Return the [x, y] coordinate for the center point of the cell that contains the specified text.  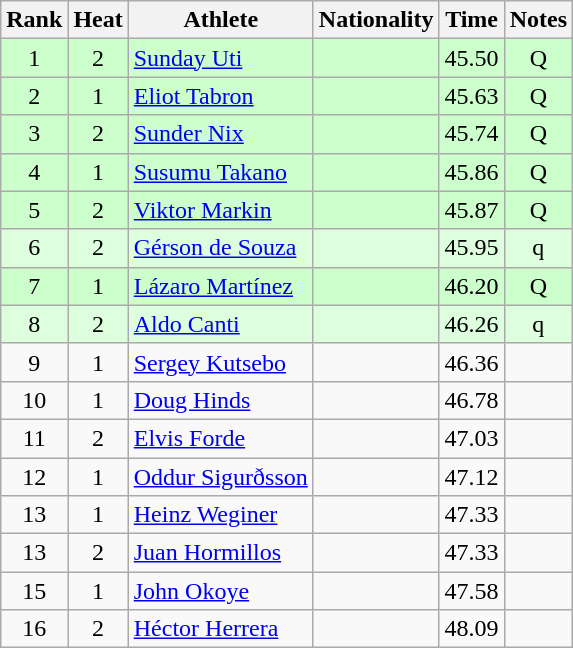
46.78 [472, 400]
Elvis Forde [220, 438]
46.36 [472, 362]
4 [34, 172]
45.86 [472, 172]
Athlete [220, 20]
45.87 [472, 210]
Sunder Nix [220, 134]
Viktor Markin [220, 210]
Nationality [376, 20]
12 [34, 477]
45.74 [472, 134]
Heinz Weginer [220, 515]
11 [34, 438]
Doug Hinds [220, 400]
Rank [34, 20]
Sunday Uti [220, 58]
Notes [538, 20]
Eliot Tabron [220, 96]
47.03 [472, 438]
8 [34, 324]
3 [34, 134]
45.63 [472, 96]
46.20 [472, 286]
Héctor Herrera [220, 629]
47.12 [472, 477]
15 [34, 591]
46.26 [472, 324]
Aldo Canti [220, 324]
7 [34, 286]
10 [34, 400]
45.95 [472, 248]
16 [34, 629]
47.58 [472, 591]
Heat [98, 20]
Susumu Takano [220, 172]
48.09 [472, 629]
Oddur Sigurðsson [220, 477]
Sergey Kutsebo [220, 362]
Gérson de Souza [220, 248]
Lázaro Martínez [220, 286]
6 [34, 248]
Juan Hormillos [220, 553]
5 [34, 210]
Time [472, 20]
45.50 [472, 58]
9 [34, 362]
John Okoye [220, 591]
